Extract the (X, Y) coordinate from the center of the cell holding the provided text.  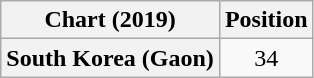
Chart (2019) (110, 20)
34 (266, 58)
Position (266, 20)
South Korea (Gaon) (110, 58)
